Find where the given text appears and provide that cell's center as (x, y) coordinate. 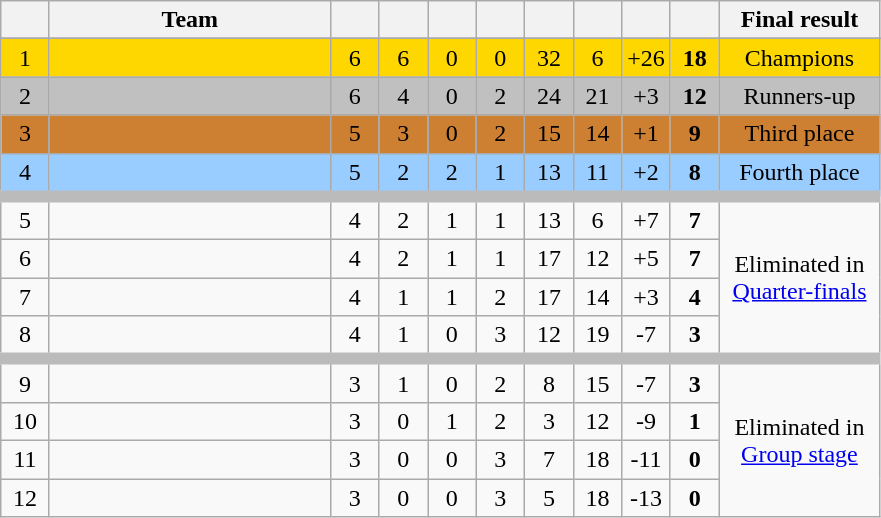
Runners-up (800, 96)
10 (26, 421)
+7 (646, 218)
-9 (646, 421)
Champions (800, 58)
+2 (646, 174)
32 (550, 58)
Eliminated in Group stage (800, 438)
Third place (800, 134)
+1 (646, 134)
+5 (646, 259)
Fourth place (800, 174)
Team (190, 20)
19 (598, 338)
Eliminated in Quarter-finals (800, 278)
+26 (646, 58)
24 (550, 96)
21 (598, 96)
-13 (646, 497)
Final result (800, 20)
-11 (646, 459)
